Capture the cell that displays the provided text and extract its [x, y] central coordinate. 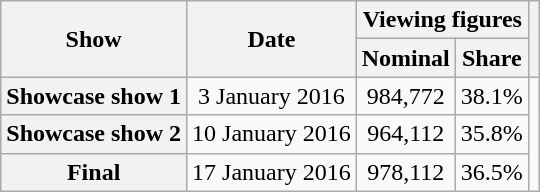
Nominal [406, 58]
38.1% [492, 96]
Showcase show 1 [94, 96]
Viewing figures [442, 20]
3 January 2016 [272, 96]
978,112 [406, 172]
Date [272, 39]
17 January 2016 [272, 172]
36.5% [492, 172]
Show [94, 39]
984,772 [406, 96]
Share [492, 58]
35.8% [492, 134]
964,112 [406, 134]
10 January 2016 [272, 134]
Showcase show 2 [94, 134]
Final [94, 172]
